Return the [x, y] coordinate for the center point of the cell that contains the specified text.  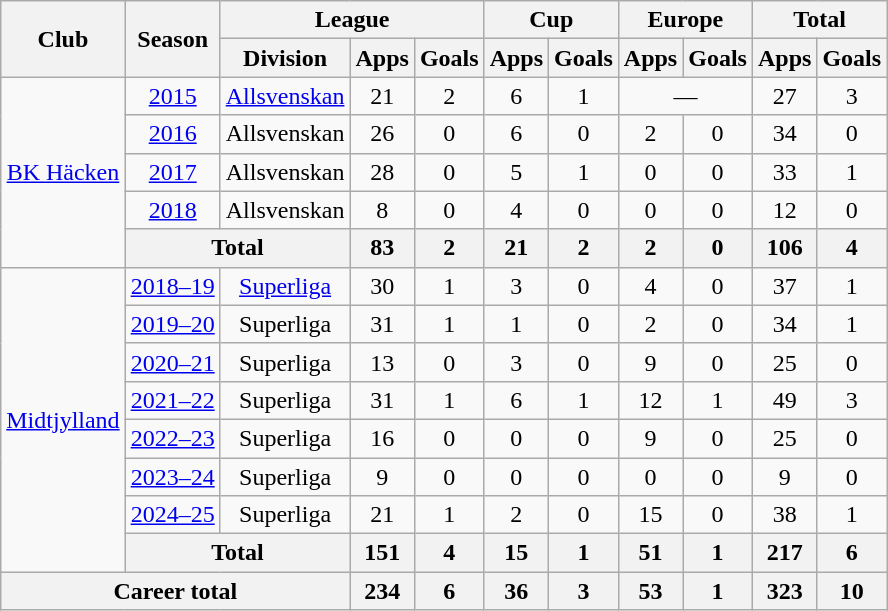
5 [516, 172]
2024–25 [172, 515]
2015 [172, 96]
30 [382, 286]
49 [784, 400]
13 [382, 362]
53 [650, 591]
Club [63, 39]
Cup [551, 20]
323 [784, 591]
Season [172, 39]
2021–22 [172, 400]
2016 [172, 134]
2019–20 [172, 324]
2023–24 [172, 477]
51 [650, 553]
Division [285, 58]
83 [382, 248]
217 [784, 553]
27 [784, 96]
10 [852, 591]
Career total [176, 591]
2017 [172, 172]
2018–19 [172, 286]
2018 [172, 210]
33 [784, 172]
8 [382, 210]
Midtjylland [63, 419]
26 [382, 134]
106 [784, 248]
38 [784, 515]
2020–21 [172, 362]
36 [516, 591]
151 [382, 553]
League [352, 20]
Europe [685, 20]
BK Häcken [63, 172]
234 [382, 591]
16 [382, 438]
28 [382, 172]
37 [784, 286]
2022–23 [172, 438]
— [685, 96]
